Determine the (x, y) coordinate at the center of the cell enclosing the given text.  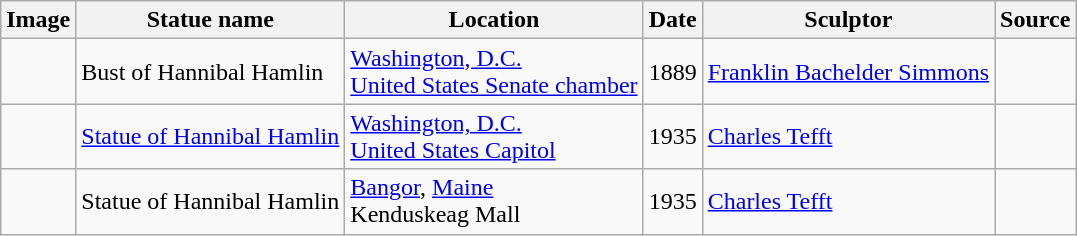
Washington, D.C.United States Senate chamber (494, 72)
Bangor, MaineKenduskeag Mall (494, 202)
Franklin Bachelder Simmons (848, 72)
Location (494, 20)
Source (1036, 20)
Washington, D.C.United States Capitol (494, 136)
Date (672, 20)
Statue name (210, 20)
1889 (672, 72)
Image (38, 20)
Sculptor (848, 20)
Bust of Hannibal Hamlin (210, 72)
